Scan for the cell matching the given text and deliver its (X, Y) coordinate at center. 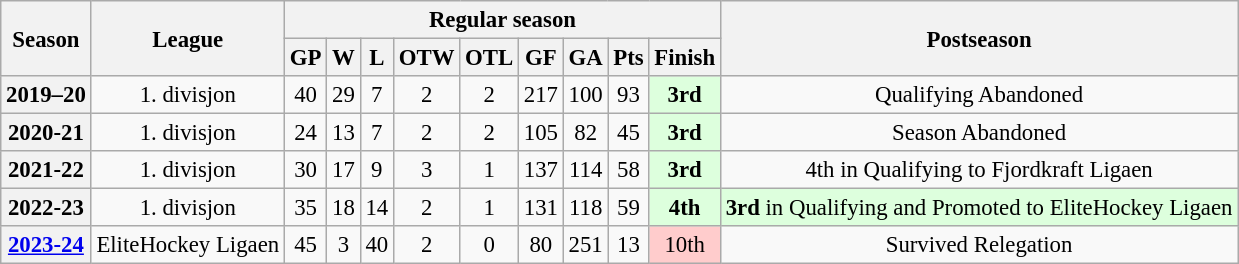
GP (305, 58)
2021-22 (46, 170)
9 (376, 170)
30 (305, 170)
EliteHockey Ligaen (188, 245)
82 (586, 133)
Finish (684, 58)
OTW (426, 58)
Postseason (978, 38)
17 (344, 170)
35 (305, 208)
105 (540, 133)
118 (586, 208)
Season Abandoned (978, 133)
GF (540, 58)
Survived Relegation (978, 245)
League (188, 38)
80 (540, 245)
2020-21 (46, 133)
OTL (490, 58)
131 (540, 208)
114 (586, 170)
18 (344, 208)
137 (540, 170)
Qualifying Abandoned (978, 95)
4th (684, 208)
4th in Qualifying to Fjordkraft Ligaen (978, 170)
100 (586, 95)
14 (376, 208)
2023-24 (46, 245)
Pts (628, 58)
24 (305, 133)
Season (46, 38)
GA (586, 58)
L (376, 58)
2022-23 (46, 208)
251 (586, 245)
29 (344, 95)
0 (490, 245)
2019–20 (46, 95)
W (344, 58)
217 (540, 95)
59 (628, 208)
Regular season (502, 20)
3rd in Qualifying and Promoted to EliteHockey Ligaen (978, 208)
58 (628, 170)
10th (684, 245)
93 (628, 95)
